Locate the cell with the specified text and output its [x, y] center coordinate. 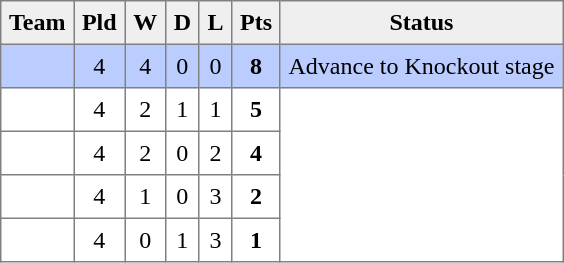
L [216, 23]
Team [38, 23]
8 [256, 66]
Advance to Knockout stage [421, 66]
Status [421, 23]
W [145, 23]
D [182, 23]
Pts [256, 23]
5 [256, 110]
Pld [100, 23]
